Return (X, Y) of the center of cell containing provided text 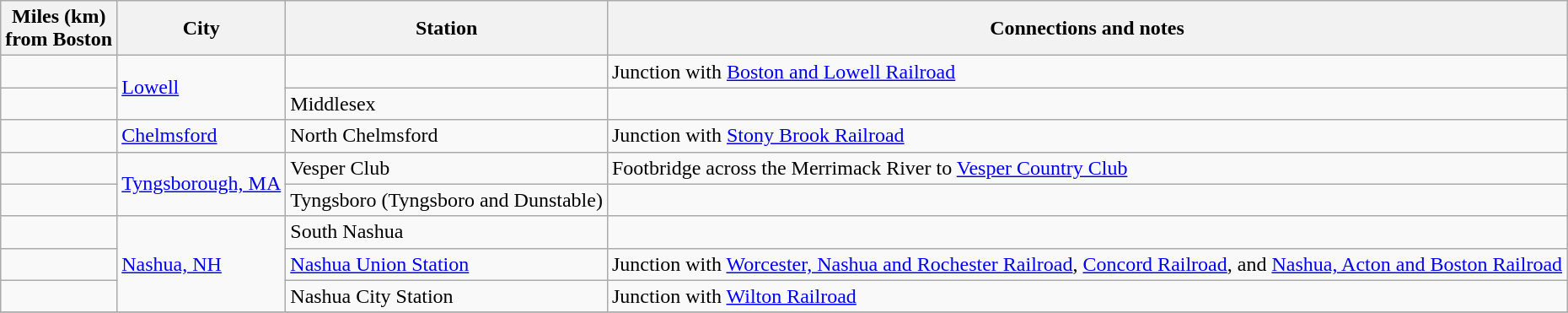
Vesper Club (447, 168)
Nashua, NH (201, 264)
Junction with Wilton Railroad (1087, 296)
Junction with Stony Brook Railroad (1087, 136)
Lowell (201, 88)
Chelmsford (201, 136)
Nashua City Station (447, 296)
Miles (km)from Boston (59, 29)
North Chelmsford (447, 136)
South Nashua (447, 232)
Junction with Worcester, Nashua and Rochester Railroad, Concord Railroad, and Nashua, Acton and Boston Railroad (1087, 264)
Tyngsboro (Tyngsboro and Dunstable) (447, 200)
City (201, 29)
Footbridge across the Merrimack River to Vesper Country Club (1087, 168)
Nashua Union Station (447, 264)
Station (447, 29)
Tyngsborough, MA (201, 184)
Connections and notes (1087, 29)
Junction with Boston and Lowell Railroad (1087, 72)
Middlesex (447, 104)
